Locate the cell with the specified text and output its [X, Y] center coordinate. 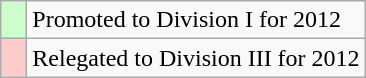
Promoted to Division I for 2012 [196, 20]
Relegated to Division III for 2012 [196, 58]
